Identify which cell holds the provided text, then report its [x, y] central coordinate. 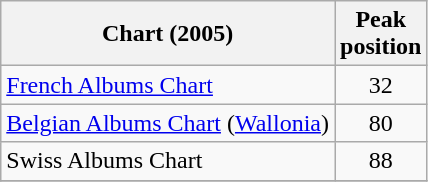
Belgian Albums Chart (Wallonia) [168, 123]
Swiss Albums Chart [168, 161]
Chart (2005) [168, 34]
80 [380, 123]
32 [380, 85]
88 [380, 161]
Peakposition [380, 34]
French Albums Chart [168, 85]
